Identify which cell holds the provided text, then report its (x, y) central coordinate. 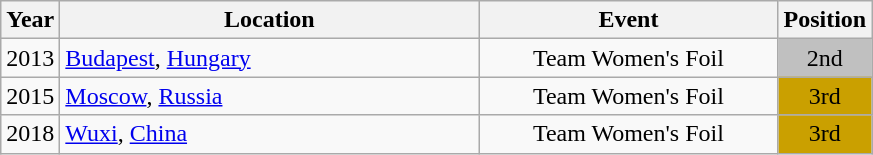
Position (825, 20)
Wuxi, China (270, 134)
Year (30, 20)
2015 (30, 96)
2013 (30, 58)
2nd (825, 58)
Event (628, 20)
Moscow, Russia (270, 96)
Budapest, Hungary (270, 58)
Location (270, 20)
2018 (30, 134)
